Identify which cell holds the provided text, then report its [x, y] central coordinate. 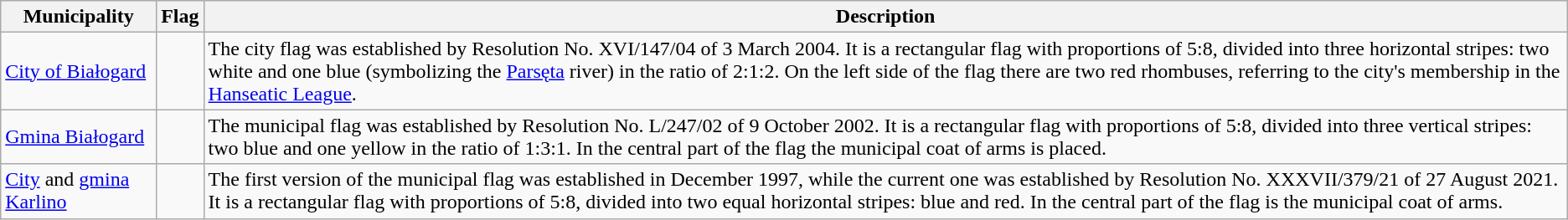
City of Białogard [79, 71]
Flag [180, 17]
Gmina Białogard [79, 137]
City and gmina Karlino [79, 191]
Description [885, 17]
Municipality [79, 17]
